From the cell containing the given text, extract its center point as [X, Y] coordinate. 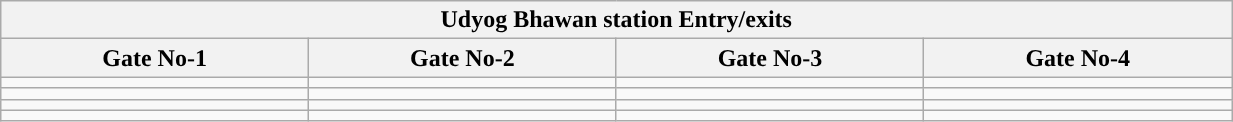
Gate No-2 [462, 58]
Gate No-1 [155, 58]
Gate No-4 [1078, 58]
Gate No-3 [770, 58]
Udyog Bhawan station Entry/exits [616, 20]
